Capture the cell that displays the provided text and extract its (X, Y) central coordinate. 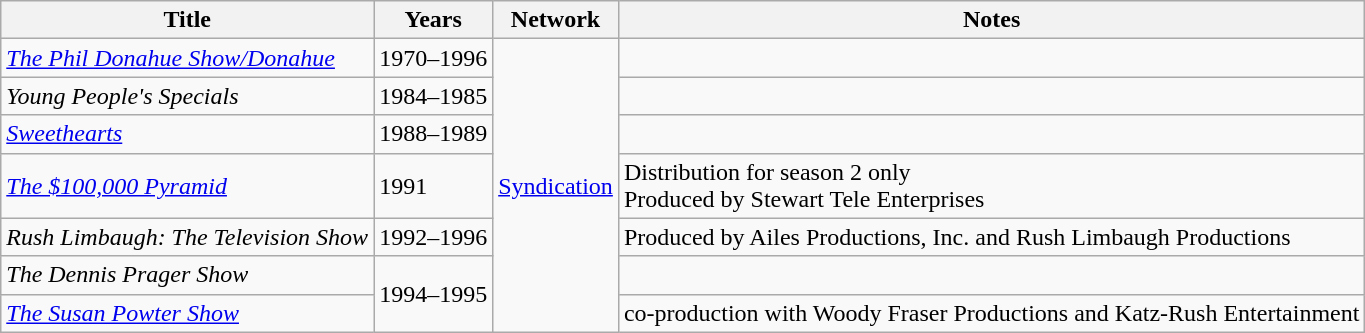
The Dennis Prager Show (188, 275)
The Phil Donahue Show/Donahue (188, 58)
Notes (992, 20)
Sweethearts (188, 134)
Syndication (556, 186)
1992–1996 (434, 237)
Title (188, 20)
1991 (434, 186)
Years (434, 20)
co-production with Woody Fraser Productions and Katz-Rush Entertainment (992, 313)
1994–1995 (434, 294)
1970–1996 (434, 58)
Rush Limbaugh: The Television Show (188, 237)
Produced by Ailes Productions, Inc. and Rush Limbaugh Productions (992, 237)
The Susan Powter Show (188, 313)
1984–1985 (434, 96)
The $100,000 Pyramid (188, 186)
1988–1989 (434, 134)
Distribution for season 2 onlyProduced by Stewart Tele Enterprises (992, 186)
Young People's Specials (188, 96)
Network (556, 20)
